Scan for the cell matching the given text and deliver its (x, y) coordinate at center. 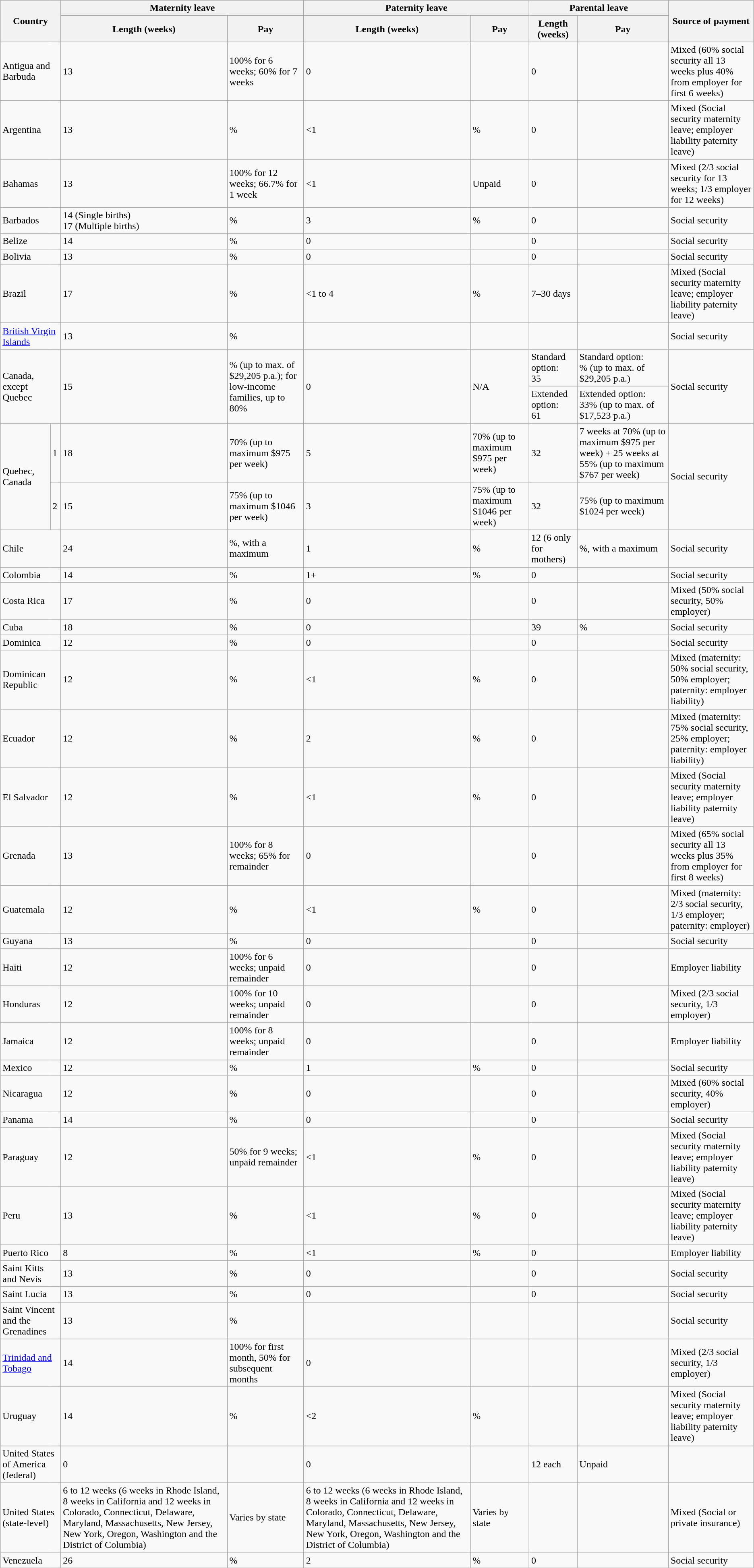
Honduras (31, 1004)
Haiti (31, 967)
50% for 9 weeks; unpaid remainder (265, 1157)
100% for 12 weeks; 66.7% for 1 week (265, 184)
Dominica (31, 642)
Belize (31, 241)
Bolivia (31, 256)
<1 to 4 (387, 293)
1+ (387, 575)
100% for 8 weeks; unpaid remainder (265, 1041)
Standard option:35 (553, 368)
N/A (500, 386)
100% for 6 weeks; unpaid remainder (265, 967)
Mixed (65% social security all 13 weeks plus 35% from employer for first 8 weeks) (711, 856)
Mexico (31, 1067)
British Virgin Islands (31, 336)
Parental leave (599, 8)
Bahamas (31, 184)
Mixed (maternity: 2/3 social security, 1/3 employer; paternity: employer) (711, 909)
Peru (31, 1216)
Panama (31, 1120)
Mixed (50% social security, 50% employer) (711, 601)
14 (Single births) 17 (Multiple births) (144, 221)
7 weeks at 70% (up to maximum $975 per week) + 25 weeks at 55% (up to maximum $767 per week) (623, 453)
75% (up to maximum $1024 per week) (623, 506)
Standard option:% (up to max. of $29,205 p.a.) (623, 368)
Costa Rica (31, 601)
Mixed (60% social security, 40% employer) (711, 1094)
Colombia (31, 575)
Jamaica (31, 1041)
Mixed (maternity: 50% social security, 50% employer; paternity: employer liability) (711, 680)
Argentina (31, 130)
Mixed (maternity: 75% social security, 25% employer; paternity: employer liability) (711, 738)
100% for 10 weeks; unpaid remainder (265, 1004)
Paternity leave (416, 8)
Saint Kitts and Nevis (31, 1274)
Mixed (2/3 social security for 13 weeks; 1/3 employer for 12 weeks) (711, 184)
39 (553, 627)
Puerto Rico (31, 1253)
24 (144, 549)
Guyana (31, 941)
12 each (553, 1464)
Barbados (31, 221)
26 (144, 1560)
Antigua and Barbuda (31, 71)
Uruguay (31, 1416)
United States of America (federal) (31, 1464)
Country (31, 21)
Canada, except Quebec (31, 386)
100% for first month, 50% for subsequent months (265, 1363)
Brazil (31, 293)
5 (387, 453)
Dominican Republic (31, 680)
Quebec, Canada (25, 477)
Trinidad and Tobago (31, 1363)
100% for 8 weeks; 65% for remainder (265, 856)
Saint Lucia (31, 1294)
Cuba (31, 627)
Mixed (60% social security all 13 weeks plus 40% from employer for first 6 weeks) (711, 71)
Maternity leave (182, 8)
Extended option:33% (up to max. of $17,523 p.a.) (623, 405)
Source of payment (711, 21)
Saint Vincent and the Grenadines (31, 1320)
100% for 6 weeks; 60% for 7 weeks (265, 71)
Chile (31, 549)
Extended option:61 (553, 405)
Guatemala (31, 909)
Grenada (31, 856)
<2 (387, 1416)
Paraguay (31, 1157)
8 (144, 1253)
% (up to max. of $29,205 p.a.); for low-income families, up to 80% (265, 386)
Venezuela (31, 1560)
United States (state-level) (31, 1518)
Mixed (Social or private insurance) (711, 1518)
12 (6 only for mothers) (553, 549)
El Salvador (31, 797)
7–30 days (553, 293)
Nicaragua (31, 1094)
Ecuador (31, 738)
